Find where the given text appears and provide that cell's center as [X, Y] coordinate. 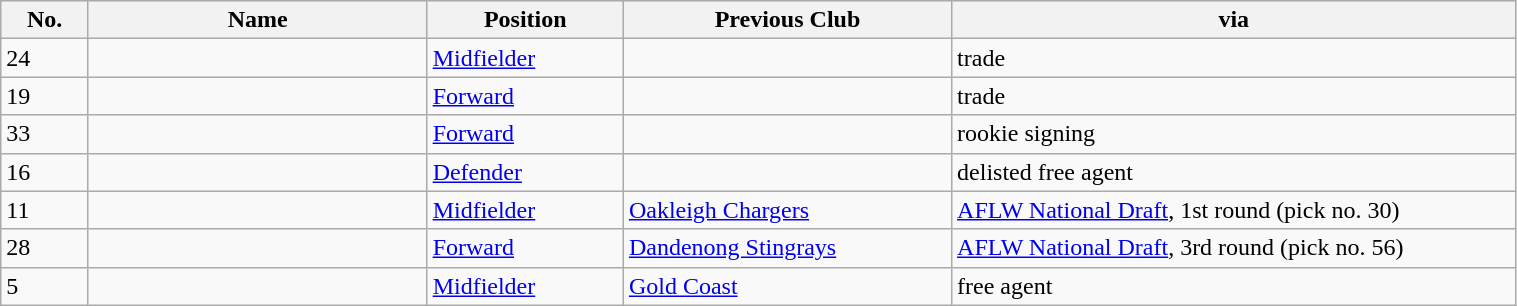
Previous Club [787, 20]
free agent [1234, 286]
33 [45, 134]
28 [45, 248]
19 [45, 96]
AFLW National Draft, 1st round (pick no. 30) [1234, 210]
24 [45, 58]
11 [45, 210]
Position [525, 20]
Name [258, 20]
5 [45, 286]
rookie signing [1234, 134]
Defender [525, 172]
AFLW National Draft, 3rd round (pick no. 56) [1234, 248]
delisted free agent [1234, 172]
Oakleigh Chargers [787, 210]
via [1234, 20]
Gold Coast [787, 286]
No. [45, 20]
16 [45, 172]
Dandenong Stingrays [787, 248]
